Determine the [x, y] coordinate at the center of the cell enclosing the given text.  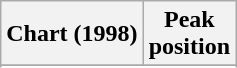
Chart (1998) [72, 34]
Peakposition [189, 34]
